Capture the cell that displays the provided text and extract its [x, y] central coordinate. 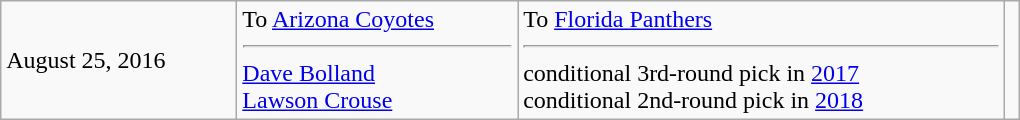
To Arizona Coyotes Dave BollandLawson Crouse [378, 60]
To Florida Panthers conditional 3rd-round pick in 2017conditional 2nd-round pick in 2018 [761, 60]
August 25, 2016 [119, 60]
